Search for the cell housing the specified text and yield its (X, Y) center coordinate. 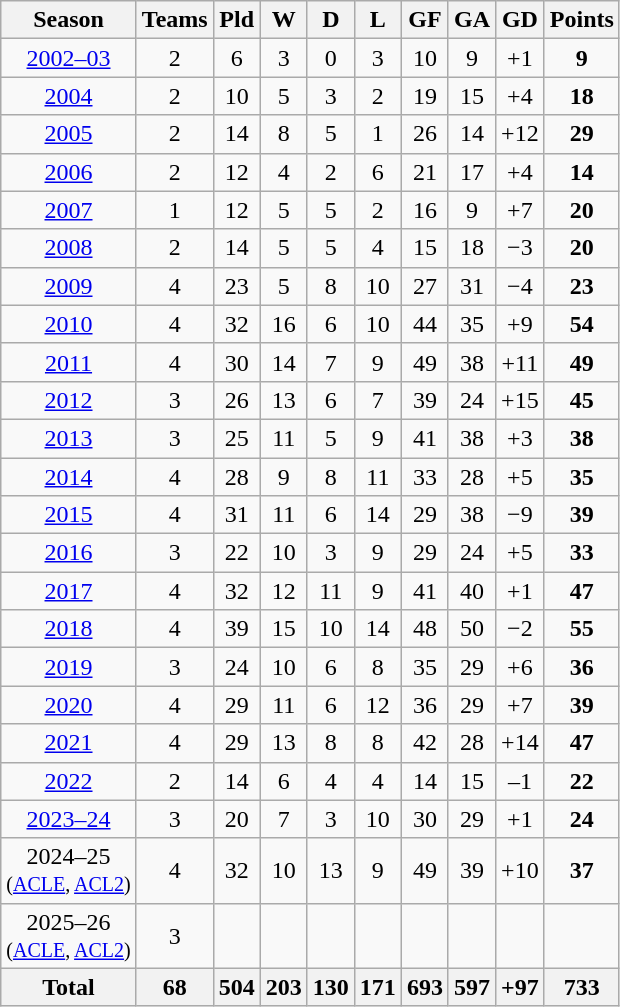
−9 (520, 515)
+11 (520, 362)
2004 (69, 96)
130 (330, 987)
45 (582, 400)
−3 (520, 248)
2015 (69, 515)
2020 (69, 705)
–1 (520, 781)
−2 (520, 629)
+10 (520, 870)
+9 (520, 324)
40 (472, 591)
2021 (69, 743)
L (378, 20)
Total (69, 987)
+3 (520, 438)
2013 (69, 438)
2010 (69, 324)
171 (378, 987)
2007 (69, 210)
2009 (69, 286)
2022 (69, 781)
504 (236, 987)
−4 (520, 286)
2006 (69, 172)
55 (582, 629)
68 (174, 987)
2018 (69, 629)
2002–03 (69, 58)
203 (284, 987)
27 (424, 286)
GF (424, 20)
50 (472, 629)
42 (424, 743)
2014 (69, 477)
GA (472, 20)
2024–25(ACLE, ACL2) (69, 870)
+6 (520, 667)
2005 (69, 134)
19 (424, 96)
+15 (520, 400)
+12 (520, 134)
693 (424, 987)
2019 (69, 667)
597 (472, 987)
2008 (69, 248)
2017 (69, 591)
48 (424, 629)
Season (69, 20)
2016 (69, 553)
2011 (69, 362)
+97 (520, 987)
2025–26(ACLE, ACL2) (69, 936)
17 (472, 172)
Teams (174, 20)
W (284, 20)
+14 (520, 743)
2012 (69, 400)
21 (424, 172)
37 (582, 870)
GD (520, 20)
0 (330, 58)
Pld (236, 20)
733 (582, 987)
Points (582, 20)
D (330, 20)
44 (424, 324)
54 (582, 324)
2023–24 (69, 819)
25 (236, 438)
